From the cell containing the given text, extract its center point as (x, y) coordinate. 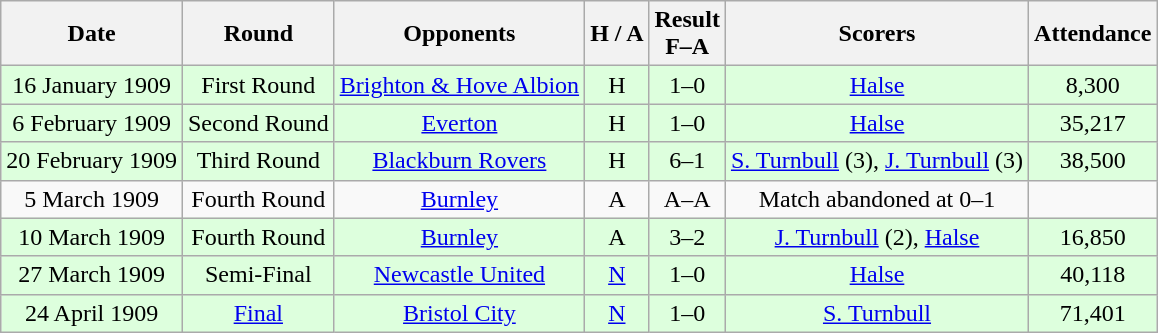
S. Turnbull (3), J. Turnbull (3) (876, 161)
Match abandoned at 0–1 (876, 199)
71,401 (1093, 313)
5 March 1909 (92, 199)
Blackburn Rovers (459, 161)
S. Turnbull (876, 313)
Scorers (876, 34)
J. Turnbull (2), Halse (876, 237)
20 February 1909 (92, 161)
Opponents (459, 34)
Final (258, 313)
H / A (617, 34)
Semi-Final (258, 275)
8,300 (1093, 85)
40,118 (1093, 275)
Newcastle United (459, 275)
6 February 1909 (92, 123)
6–1 (687, 161)
ResultF–A (687, 34)
10 March 1909 (92, 237)
Attendance (1093, 34)
38,500 (1093, 161)
Date (92, 34)
24 April 1909 (92, 313)
A–A (687, 199)
Brighton & Hove Albion (459, 85)
Everton (459, 123)
Round (258, 34)
16,850 (1093, 237)
3–2 (687, 237)
Bristol City (459, 313)
35,217 (1093, 123)
16 January 1909 (92, 85)
Third Round (258, 161)
27 March 1909 (92, 275)
First Round (258, 85)
Second Round (258, 123)
